Pinpoint the cell where the given text exists, returning its (X, Y) midpoint coordinate. 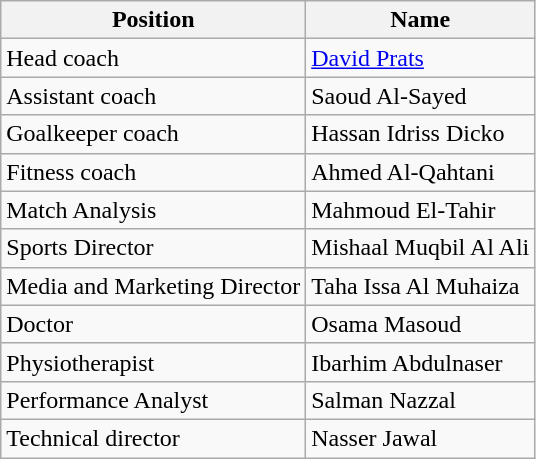
Goalkeeper coach (154, 134)
Position (154, 20)
Fitness coach (154, 172)
Salman Nazzal (420, 400)
Match Analysis (154, 210)
Saoud Al-Sayed (420, 96)
Name (420, 20)
Ahmed Al-Qahtani (420, 172)
Media and Marketing Director (154, 286)
Osama Masoud (420, 324)
Taha Issa Al Muhaiza (420, 286)
Mishaal Muqbil Al Ali (420, 248)
Sports Director (154, 248)
Physiotherapist (154, 362)
Doctor (154, 324)
David Prats (420, 58)
Technical director (154, 438)
Mahmoud El-Tahir (420, 210)
Head coach (154, 58)
Performance Analyst (154, 400)
Nasser Jawal (420, 438)
Assistant coach (154, 96)
Ibarhim Abdulnaser (420, 362)
Hassan Idriss Dicko (420, 134)
